Extract the (X, Y) coordinate from the center of the cell holding the provided text.  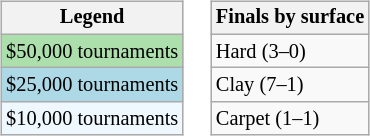
$25,000 tournaments (92, 85)
Finals by surface (290, 18)
Carpet (1–1) (290, 119)
$50,000 tournaments (92, 51)
$10,000 tournaments (92, 119)
Hard (3–0) (290, 51)
Clay (7–1) (290, 85)
Legend (92, 18)
